For the text-containing cell, return its midpoint in (X, Y) coordinate format. 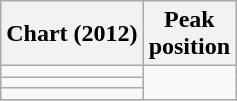
Chart (2012) (72, 34)
Peakposition (189, 34)
